Return the [x, y] coordinate for the center point of the cell that contains the specified text.  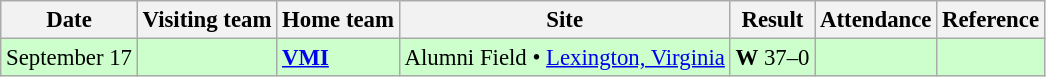
Attendance [876, 20]
September 17 [69, 58]
VMI [338, 58]
Alumni Field • Lexington, Virginia [564, 58]
Visiting team [206, 20]
Result [772, 20]
Reference [991, 20]
Site [564, 20]
Home team [338, 20]
W 37–0 [772, 58]
Date [69, 20]
